Capture the cell that displays the provided text and extract its [X, Y] central coordinate. 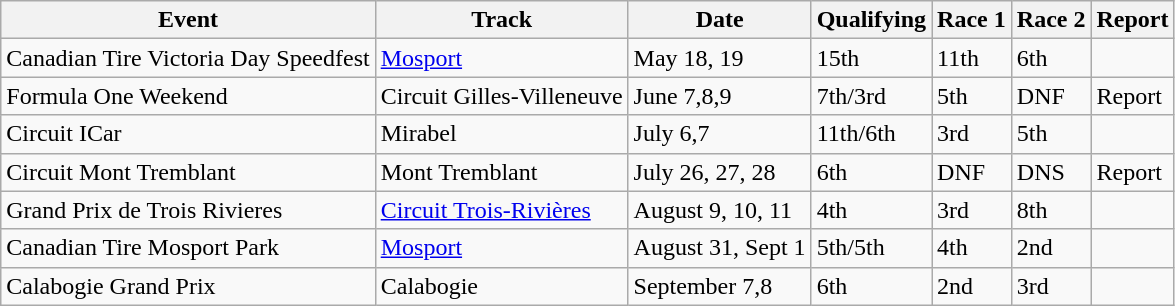
August 31, Sept 1 [720, 248]
July 6,7 [720, 134]
Event [188, 20]
11th [972, 58]
Calabogie [502, 286]
15th [871, 58]
Circuit Gilles-Villeneuve [502, 96]
Formula One Weekend [188, 96]
11th/6th [871, 134]
7th/3rd [871, 96]
Circuit Mont Tremblant [188, 172]
Date [720, 20]
Circuit Trois-Rivières [502, 210]
Calabogie Grand Prix [188, 286]
Mont Tremblant [502, 172]
July 26, 27, 28 [720, 172]
Canadian Tire Victoria Day Speedfest [188, 58]
August 9, 10, 11 [720, 210]
Canadian Tire Mosport Park [188, 248]
DNS [1051, 172]
Track [502, 20]
8th [1051, 210]
Mirabel [502, 134]
Circuit ICar [188, 134]
September 7,8 [720, 286]
Qualifying [871, 20]
Race 2 [1051, 20]
Grand Prix de Trois Rivieres [188, 210]
June 7,8,9 [720, 96]
Race 1 [972, 20]
May 18, 19 [720, 58]
5th/5th [871, 248]
